Identify which cell holds the provided text, then report its [X, Y] central coordinate. 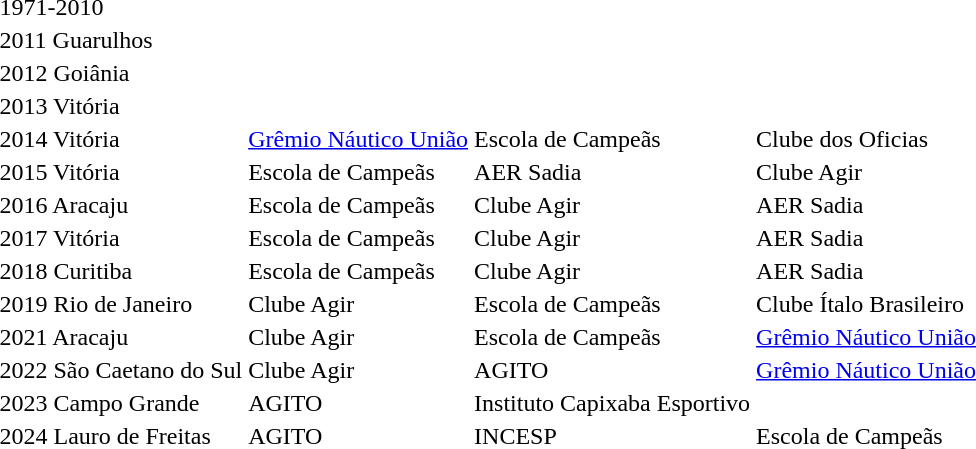
Grêmio Náutico União [358, 139]
Instituto Capixaba Esportivo [612, 403]
AER Sadia [612, 172]
